Locate the cell with the specified text and output its (x, y) center coordinate. 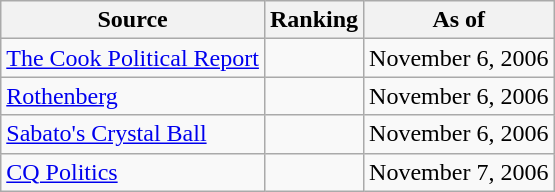
Ranking (314, 20)
The Cook Political Report (133, 58)
November 7, 2006 (459, 172)
Sabato's Crystal Ball (133, 134)
Source (133, 20)
Rothenberg (133, 96)
As of (459, 20)
CQ Politics (133, 172)
